Output the [x, y] coordinate of the center of the cell containing the given text.  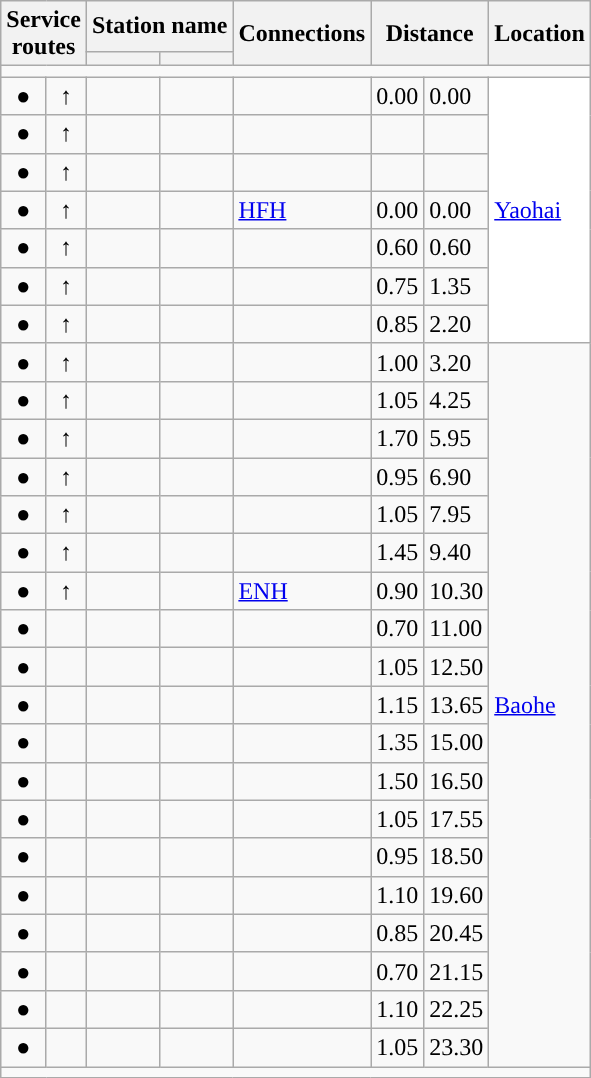
1.70 [398, 438]
7.95 [456, 515]
Yaohai [540, 210]
9.40 [456, 553]
1.50 [398, 781]
13.65 [456, 705]
1.45 [398, 553]
1.15 [398, 705]
22.25 [456, 1009]
12.50 [456, 667]
23.30 [456, 1047]
ENH [302, 591]
0.90 [398, 591]
6.90 [456, 477]
1.00 [398, 362]
2.20 [456, 324]
3.20 [456, 362]
10.30 [456, 591]
HFH [302, 210]
11.00 [456, 629]
19.60 [456, 895]
15.00 [456, 743]
16.50 [456, 781]
4.25 [456, 400]
Connections [302, 34]
Distance [430, 34]
5.95 [456, 438]
18.50 [456, 857]
Station name [159, 26]
Location [540, 34]
20.45 [456, 933]
0.75 [398, 286]
Serviceroutes [44, 34]
21.15 [456, 971]
17.55 [456, 819]
Baohe [540, 704]
